Extract the [X, Y] coordinate from the center of the cell holding the provided text.  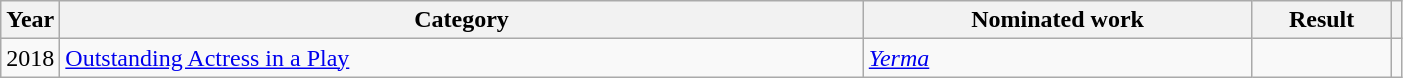
Result [1322, 20]
Outstanding Actress in a Play [462, 58]
Year [30, 20]
Yerma [1058, 58]
Category [462, 20]
2018 [30, 58]
Nominated work [1058, 20]
